Locate the cell with the specified text and output its [X, Y] center coordinate. 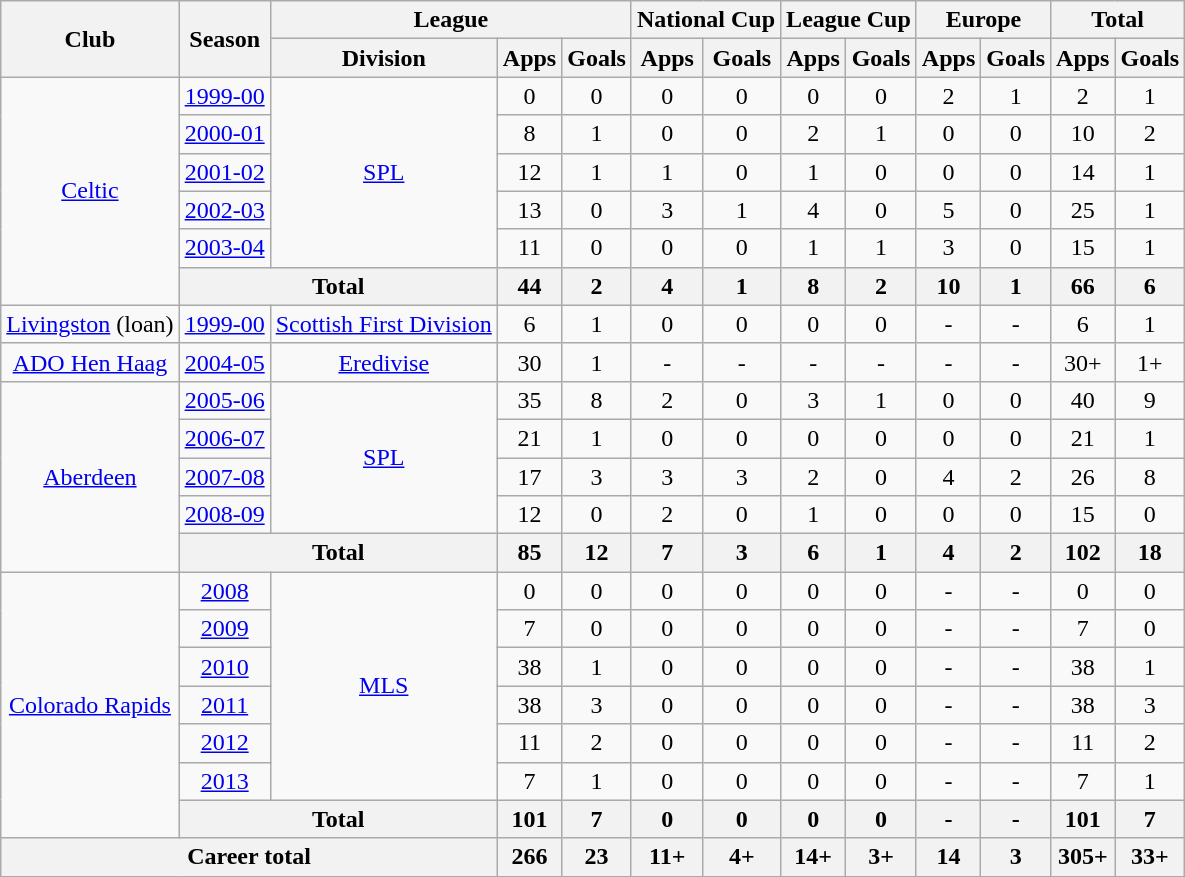
17 [529, 477]
33+ [1150, 857]
League [450, 20]
2007-08 [224, 477]
2013 [224, 781]
League Cup [849, 20]
Europe [983, 20]
2010 [224, 667]
44 [529, 286]
Season [224, 39]
18 [1150, 553]
66 [1083, 286]
5 [948, 210]
2004-05 [224, 362]
2008 [224, 591]
Aberdeen [90, 476]
13 [529, 210]
MLS [384, 686]
2009 [224, 629]
2005-06 [224, 400]
85 [529, 553]
1+ [1150, 362]
30 [529, 362]
2002-03 [224, 210]
35 [529, 400]
ADO Hen Haag [90, 362]
National Cup [706, 20]
11+ [667, 857]
Club [90, 39]
2006-07 [224, 438]
305+ [1083, 857]
4+ [742, 857]
Colorado Rapids [90, 705]
26 [1083, 477]
102 [1083, 553]
2000-01 [224, 134]
2012 [224, 743]
9 [1150, 400]
14+ [814, 857]
Career total [250, 857]
2008-09 [224, 515]
23 [597, 857]
40 [1083, 400]
Eredivise [384, 362]
Livingston (loan) [90, 324]
266 [529, 857]
2003-04 [224, 248]
Scottish First Division [384, 324]
30+ [1083, 362]
25 [1083, 210]
2011 [224, 705]
3+ [882, 857]
Celtic [90, 191]
Division [384, 58]
2001-02 [224, 172]
